From the cell containing the given text, extract its center point as (x, y) coordinate. 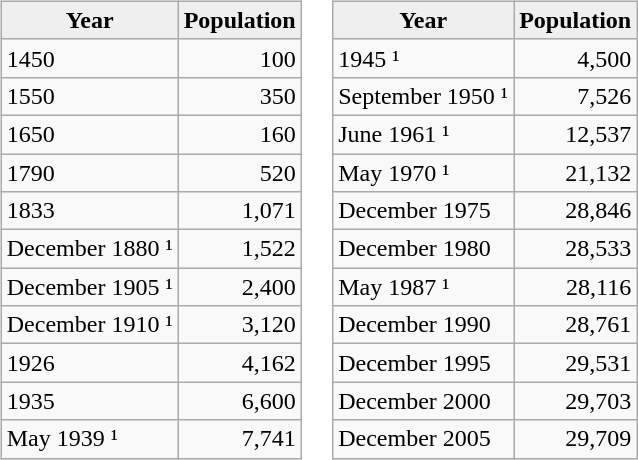
September 1950 ¹ (424, 96)
December 1990 (424, 325)
350 (240, 96)
4,500 (576, 58)
7,526 (576, 96)
May 1987 ¹ (424, 287)
1790 (90, 173)
28,846 (576, 211)
December 1980 (424, 249)
100 (240, 58)
December 1880 ¹ (90, 249)
2,400 (240, 287)
May 1939 ¹ (90, 439)
28,761 (576, 325)
1550 (90, 96)
December 2005 (424, 439)
28,533 (576, 249)
May 1970 ¹ (424, 173)
1833 (90, 211)
29,709 (576, 439)
12,537 (576, 134)
1450 (90, 58)
160 (240, 134)
December 1905 ¹ (90, 287)
December 1995 (424, 363)
1935 (90, 401)
June 1961 ¹ (424, 134)
1945 ¹ (424, 58)
29,531 (576, 363)
December 1975 (424, 211)
7,741 (240, 439)
1650 (90, 134)
6,600 (240, 401)
29,703 (576, 401)
December 2000 (424, 401)
1,071 (240, 211)
3,120 (240, 325)
520 (240, 173)
December 1910 ¹ (90, 325)
21,132 (576, 173)
1,522 (240, 249)
28,116 (576, 287)
4,162 (240, 363)
1926 (90, 363)
